Detect which cell encompasses the target text, then output its [X, Y] center coordinate. 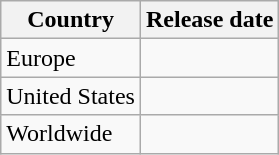
Worldwide [71, 134]
Country [71, 20]
United States [71, 96]
Europe [71, 58]
Release date [209, 20]
